Return (x, y) of the center of cell containing provided text 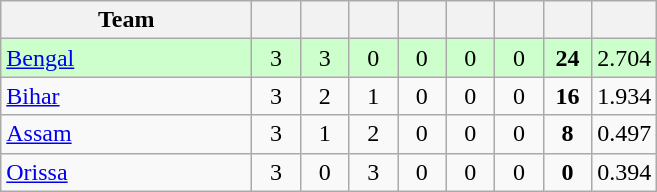
16 (568, 96)
1.934 (624, 96)
0.394 (624, 172)
Bengal (126, 58)
Bihar (126, 96)
0.497 (624, 134)
Orissa (126, 172)
2.704 (624, 58)
Assam (126, 134)
24 (568, 58)
8 (568, 134)
Team (126, 20)
